Provide the (X, Y) coordinate of the cell's center where the given text is located.  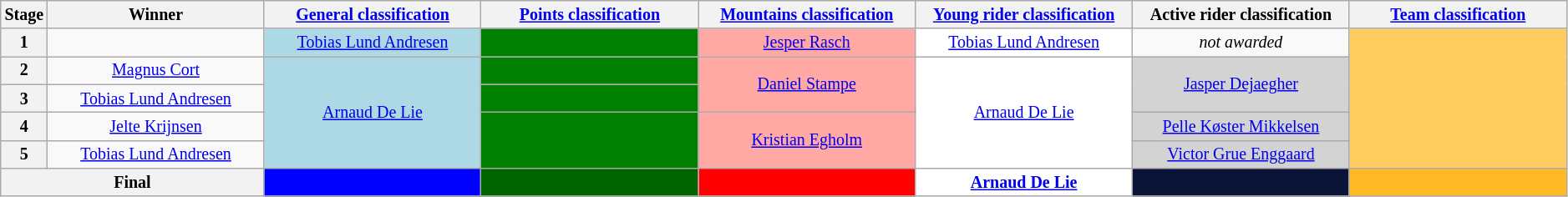
Jelte Krijnsen (155, 127)
Points classification (590, 15)
Stage (24, 15)
1 (24, 43)
Team classification (1458, 15)
Winner (155, 15)
2 (24, 70)
Mountains classification (807, 15)
Active rider classification (1241, 15)
General classification (373, 15)
Magnus Cort (155, 70)
Jesper Rasch (807, 43)
Daniel Stampe (807, 85)
4 (24, 127)
Final (132, 182)
3 (24, 98)
Jasper Dejaegher (1241, 85)
Victor Grue Enggaard (1241, 154)
5 (24, 154)
not awarded (1241, 43)
Kristian Egholm (807, 140)
Young rider classification (1024, 15)
Pelle Køster Mikkelsen (1241, 127)
